Identify which cell holds the provided text, then report its (X, Y) central coordinate. 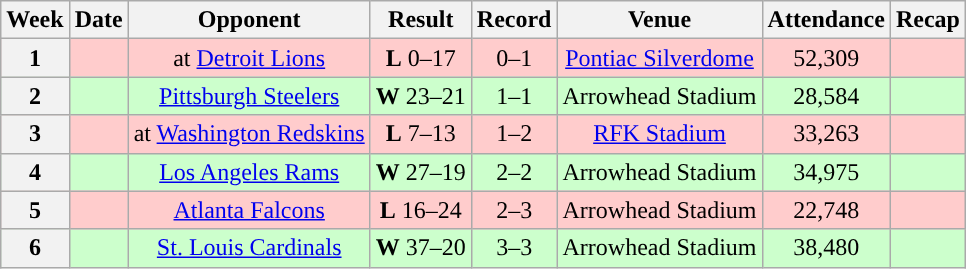
W 37–20 (420, 248)
2–2 (514, 172)
Week (35, 20)
38,480 (826, 248)
1–2 (514, 134)
Atlanta Falcons (249, 210)
Recap (928, 20)
Attendance (826, 20)
L 7–13 (420, 134)
1–1 (514, 96)
Pontiac Silverdome (660, 58)
1 (35, 58)
Date (98, 20)
W 23–21 (420, 96)
Pittsburgh Steelers (249, 96)
28,584 (826, 96)
2 (35, 96)
Los Angeles Rams (249, 172)
RFK Stadium (660, 134)
W 27–19 (420, 172)
Venue (660, 20)
6 (35, 248)
at Washington Redskins (249, 134)
52,309 (826, 58)
5 (35, 210)
L 0–17 (420, 58)
Record (514, 20)
Result (420, 20)
Opponent (249, 20)
St. Louis Cardinals (249, 248)
3 (35, 134)
at Detroit Lions (249, 58)
33,263 (826, 134)
0–1 (514, 58)
34,975 (826, 172)
2–3 (514, 210)
L 16–24 (420, 210)
4 (35, 172)
3–3 (514, 248)
22,748 (826, 210)
